Scan for the cell matching the given text and deliver its (x, y) coordinate at center. 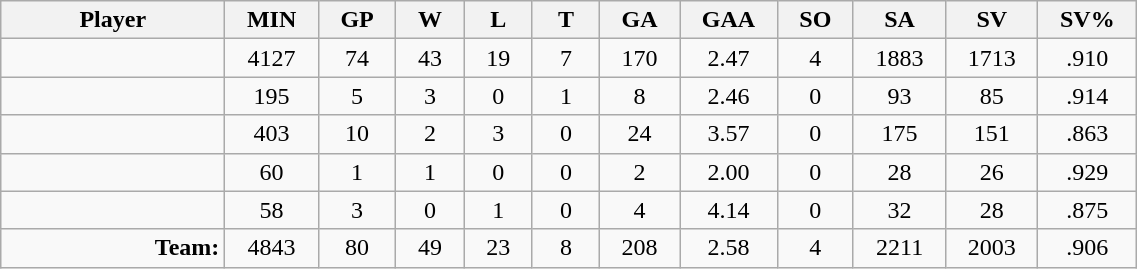
175 (899, 134)
195 (272, 96)
80 (357, 248)
2.58 (729, 248)
MIN (272, 20)
2211 (899, 248)
23 (498, 248)
2.47 (729, 58)
.914 (1088, 96)
Player (113, 20)
151 (992, 134)
3.57 (729, 134)
85 (992, 96)
.910 (1088, 58)
24 (640, 134)
32 (899, 210)
.875 (1088, 210)
5 (357, 96)
2.00 (729, 172)
SV% (1088, 20)
2003 (992, 248)
Team: (113, 248)
.863 (1088, 134)
49 (430, 248)
1713 (992, 58)
2.46 (729, 96)
SO (815, 20)
4127 (272, 58)
208 (640, 248)
43 (430, 58)
74 (357, 58)
GP (357, 20)
10 (357, 134)
GAA (729, 20)
SA (899, 20)
93 (899, 96)
W (430, 20)
GA (640, 20)
60 (272, 172)
26 (992, 172)
T (566, 20)
4843 (272, 248)
19 (498, 58)
.906 (1088, 248)
58 (272, 210)
4.14 (729, 210)
403 (272, 134)
170 (640, 58)
.929 (1088, 172)
7 (566, 58)
1883 (899, 58)
L (498, 20)
SV (992, 20)
